Scan for the cell matching the given text and deliver its (x, y) coordinate at center. 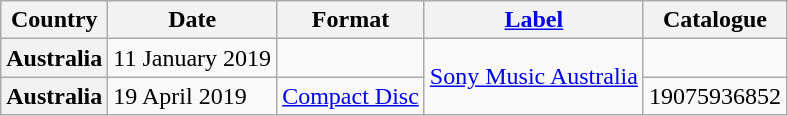
11 January 2019 (192, 58)
Date (192, 20)
Format (351, 20)
Country (54, 20)
Compact Disc (351, 96)
Catalogue (714, 20)
19075936852 (714, 96)
19 April 2019 (192, 96)
Sony Music Australia (534, 77)
Label (534, 20)
